Identify which cell holds the provided text, then report its [X, Y] central coordinate. 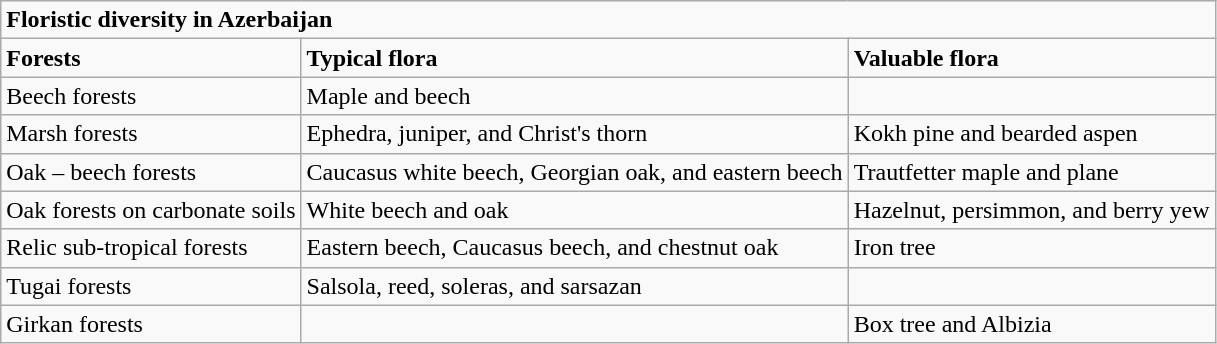
Maple and beech [574, 96]
Salsola, reed, soleras, and sarsazan [574, 286]
Caucasus white beech, Georgian oak, and eastern beech [574, 172]
White beech and oak [574, 210]
Kokh pine and bearded aspen [1032, 134]
Box tree and Albizia [1032, 324]
Floristic diversity in Azerbaijan [608, 20]
Tugai forests [151, 286]
Valuable flora [1032, 58]
Marsh forests [151, 134]
Iron tree [1032, 248]
Oak forests on carbonate soils [151, 210]
Beech forests [151, 96]
Trautfetter maple and plane [1032, 172]
Eastern beech, Caucasus beech, and chestnut oak [574, 248]
Oak – beech forests [151, 172]
Typical flora [574, 58]
Girkan forests [151, 324]
Relic sub-tropical forests [151, 248]
Forests [151, 58]
Ephedra, juniper, and Christ's thorn [574, 134]
Hazelnut, persimmon, and berry yew [1032, 210]
